Search for the cell housing the specified text and yield its [X, Y] center coordinate. 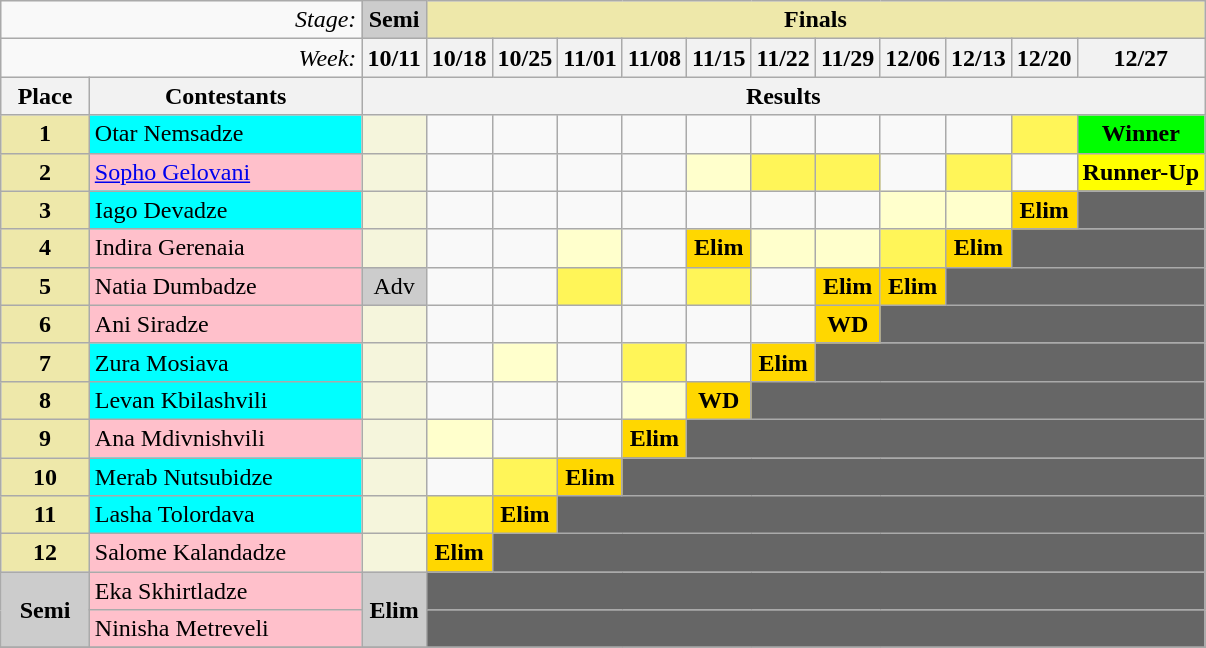
11/01 [590, 58]
11/22 [783, 58]
Otar Nemsadze [226, 134]
1 [46, 134]
Finals [815, 20]
11/08 [654, 58]
Ani Siradze [226, 324]
10/11 [394, 58]
Adv [394, 286]
6 [46, 324]
Zura Mosiava [226, 362]
8 [46, 400]
11/29 [847, 58]
12 [46, 553]
Natia Dumbadze [226, 286]
Winner [1141, 134]
Week: [182, 58]
7 [46, 362]
12/13 [979, 58]
10 [46, 477]
Ninisha Metreveli [226, 629]
Stage: [182, 20]
Eka Skhirtladze [226, 591]
Levan Kbilashvili [226, 400]
Place [46, 96]
10/18 [459, 58]
Salome Kalandadze [226, 553]
Sopho Gelovani [226, 172]
Indira Gerenaia [226, 248]
5 [46, 286]
Lasha Tolordava [226, 515]
Merab Nutsubidze [226, 477]
2 [46, 172]
4 [46, 248]
Iago Devadze [226, 210]
Results [784, 96]
12/27 [1141, 58]
10/25 [525, 58]
Runner-Up [1141, 172]
12/20 [1044, 58]
9 [46, 438]
Contestants [226, 96]
11 [46, 515]
12/06 [913, 58]
Ana Mdivnishvili [226, 438]
3 [46, 210]
11/15 [719, 58]
